Scan for the cell matching the given text and deliver its [X, Y] coordinate at center. 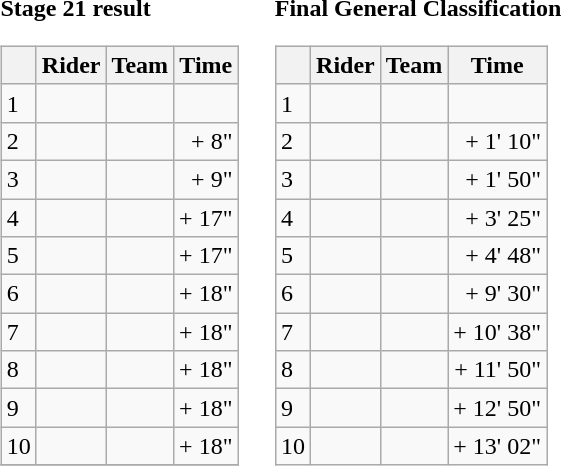
+ 1' 50" [498, 179]
+ 9" [206, 179]
+ 10' 38" [498, 332]
+ 13' 02" [498, 446]
+ 11' 50" [498, 370]
+ 8" [206, 141]
+ 9' 30" [498, 294]
+ 3' 25" [498, 217]
+ 4' 48" [498, 256]
+ 1' 10" [498, 141]
+ 12' 50" [498, 408]
